For the text-containing cell, return its midpoint in (x, y) coordinate format. 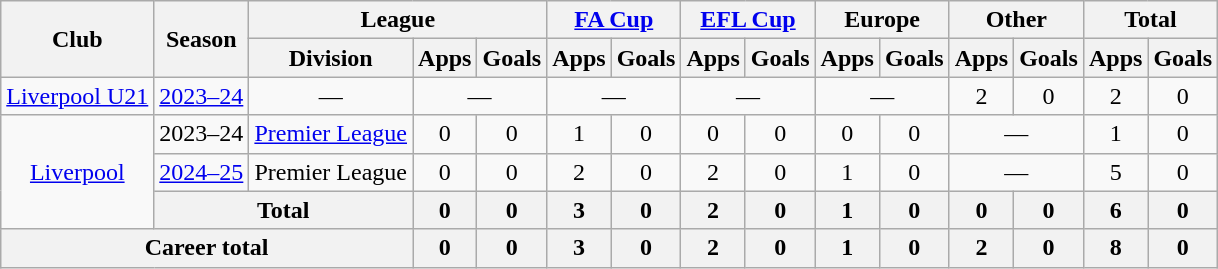
FA Cup (614, 20)
2024–25 (202, 172)
6 (1115, 210)
Europe (882, 20)
Liverpool (78, 172)
Division (331, 58)
EFL Cup (748, 20)
Other (1016, 20)
Club (78, 39)
Career total (207, 248)
Season (202, 39)
8 (1115, 248)
5 (1115, 172)
League (398, 20)
Liverpool U21 (78, 96)
